Return the (x, y) coordinate for the center point of the cell that contains the specified text.  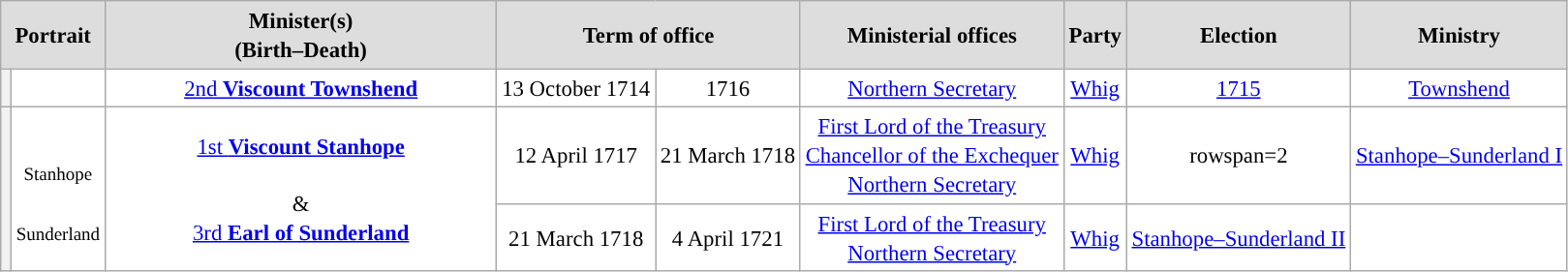
Portrait (53, 35)
13 October 1714 (576, 88)
4 April 1721 (728, 238)
Party (1094, 35)
Election (1238, 35)
Stanhope–Sunderland I (1460, 156)
2nd Viscount Townshend (300, 88)
Term of office (649, 35)
1st Viscount Stanhope&3rd Earl of Sunderland (300, 190)
Minister(s)(Birth–Death) (300, 35)
1716 (728, 88)
rowspan=2 (1238, 156)
1715 (1238, 88)
Ministerial offices (932, 35)
Ministry (1460, 35)
12 April 1717 (576, 156)
StanhopeSunderland (58, 190)
Northern Secretary (932, 88)
First Lord of the TreasuryChancellor of the ExchequerNorthern Secretary (932, 156)
Stanhope–Sunderland II (1238, 238)
Townshend (1460, 88)
First Lord of the TreasuryNorthern Secretary (932, 238)
